Pinpoint the cell where the given text exists, returning its (X, Y) midpoint coordinate. 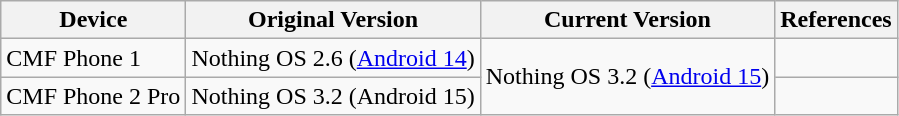
CMF Phone 2 Pro (94, 96)
References (836, 20)
Current Version (627, 20)
Original Version (333, 20)
Device (94, 20)
CMF Phone 1 (94, 58)
Nothing OS 2.6 (Android 14) (333, 58)
